For the text-containing cell, return its midpoint in [x, y] coordinate format. 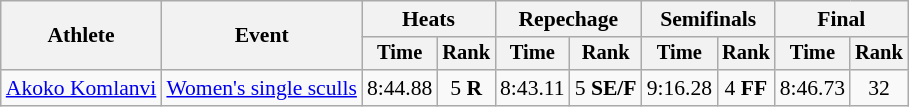
Athlete [82, 36]
8:43.11 [532, 88]
Women's single sculls [262, 88]
Akoko Komlanvi [82, 88]
9:16.28 [680, 88]
4 FF [746, 88]
Repechage [568, 19]
5 R [466, 88]
32 [879, 88]
Event [262, 36]
Heats [428, 19]
Final [842, 19]
8:44.88 [400, 88]
Semifinals [708, 19]
8:46.73 [812, 88]
5 SE/F [606, 88]
